Return the (X, Y) coordinate for the center point of the cell that contains the specified text.  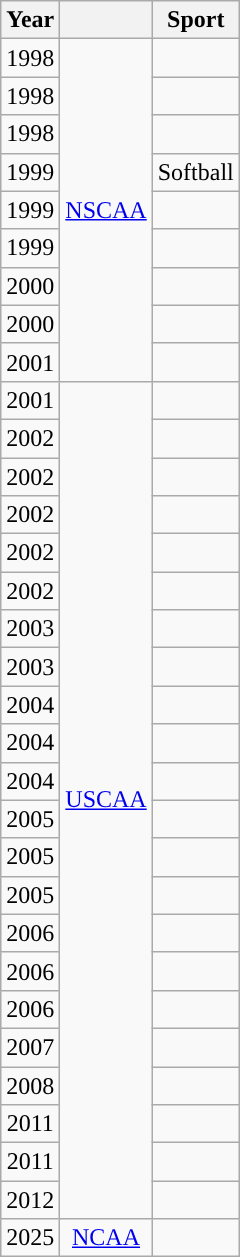
USCAA (106, 800)
2007 (30, 1047)
NCAA (106, 1238)
NSCAA (106, 210)
Sport (196, 20)
2025 (30, 1238)
Softball (196, 172)
2008 (30, 1085)
2012 (30, 1200)
Year (30, 20)
